Provide the (x, y) coordinate of the cell's center where the given text is located.  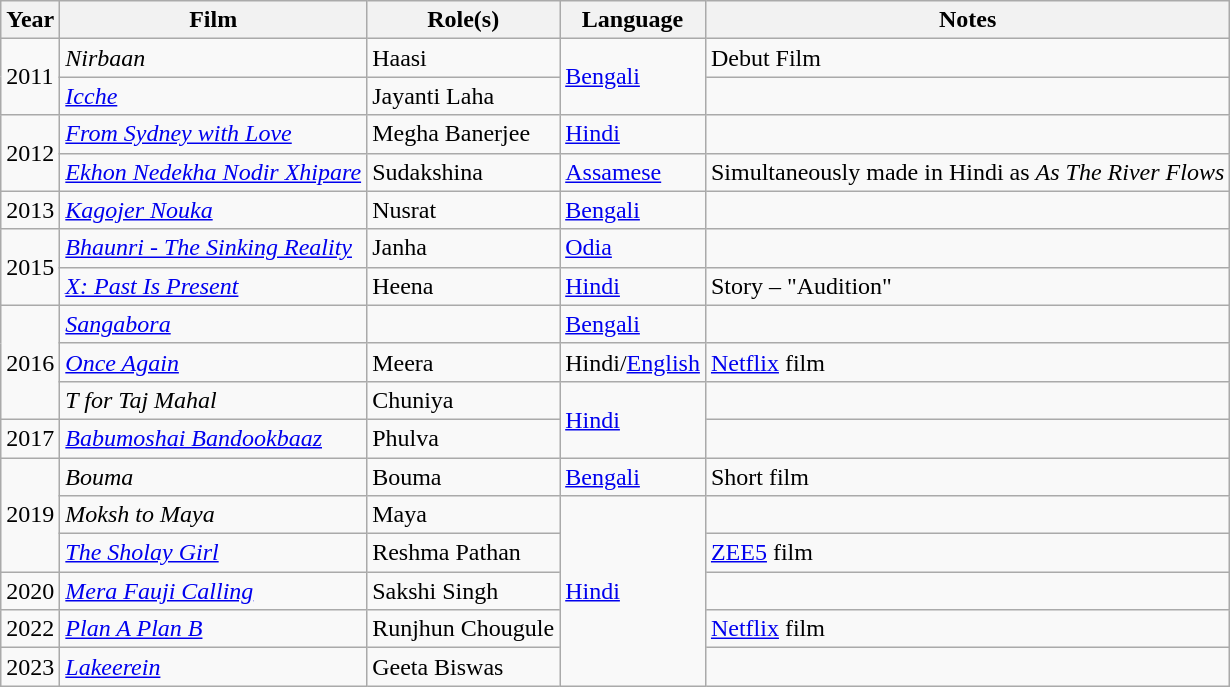
Odia (633, 248)
Ekhon Nedekha Nodir Xhipare (214, 172)
Short film (967, 477)
Mera Fauji Calling (214, 591)
Debut Film (967, 58)
2022 (30, 629)
Once Again (214, 362)
2012 (30, 153)
Chuniya (464, 400)
Sudakshina (464, 172)
Year (30, 20)
Sakshi Singh (464, 591)
Nusrat (464, 210)
Sangabora (214, 324)
Icche (214, 96)
X: Past Is Present (214, 286)
Maya (464, 515)
2016 (30, 362)
Bhaunri - The Sinking Reality (214, 248)
From Sydney with Love (214, 134)
T for Taj Mahal (214, 400)
Assamese (633, 172)
Megha Banerjee (464, 134)
2013 (30, 210)
Haasi (464, 58)
2019 (30, 515)
Runjhun Chougule (464, 629)
Language (633, 20)
2020 (30, 591)
The Sholay Girl (214, 553)
2015 (30, 267)
ZEE5 film (967, 553)
Moksh to Maya (214, 515)
Film (214, 20)
Nirbaan (214, 58)
2023 (30, 667)
Notes (967, 20)
Lakeerein (214, 667)
2017 (30, 438)
Phulva (464, 438)
Janha (464, 248)
Role(s) (464, 20)
Reshma Pathan (464, 553)
2011 (30, 77)
Hindi/English (633, 362)
Heena (464, 286)
Jayanti Laha (464, 96)
Babumoshai Bandookbaaz (214, 438)
Kagojer Nouka (214, 210)
Plan A Plan B (214, 629)
Geeta Biswas (464, 667)
Story – "Audition" (967, 286)
Meera (464, 362)
Simultaneously made in Hindi as As The River Flows (967, 172)
